Return (X, Y) of the center of cell containing provided text 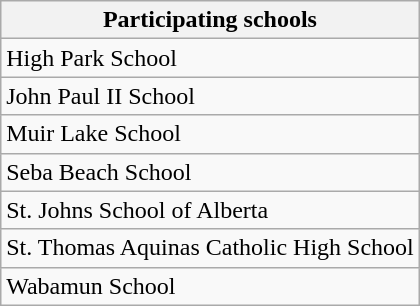
St. Johns School of Alberta (210, 210)
Seba Beach School (210, 172)
Wabamun School (210, 286)
Muir Lake School (210, 134)
High Park School (210, 58)
Participating schools (210, 20)
John Paul II School (210, 96)
St. Thomas Aquinas Catholic High School (210, 248)
